Scan for the cell matching the given text and deliver its (X, Y) coordinate at center. 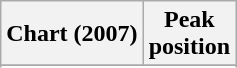
Peakposition (189, 34)
Chart (2007) (72, 34)
